Return the [x, y] coordinate for the center point of the cell that contains the specified text.  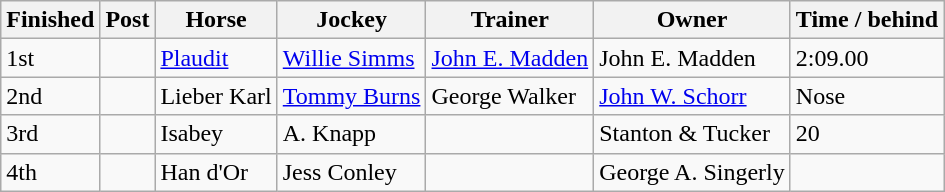
3rd [50, 134]
20 [866, 134]
John W. Schorr [692, 96]
Willie Simms [352, 58]
Time / behind [866, 20]
Stanton & Tucker [692, 134]
Jess Conley [352, 172]
1st [50, 58]
Tommy Burns [352, 96]
Han d'Or [216, 172]
2:09.00 [866, 58]
4th [50, 172]
Post [128, 20]
Finished [50, 20]
Lieber Karl [216, 96]
George Walker [510, 96]
Nose [866, 96]
Plaudit [216, 58]
Jockey [352, 20]
2nd [50, 96]
George A. Singerly [692, 172]
Trainer [510, 20]
Isabey [216, 134]
A. Knapp [352, 134]
Owner [692, 20]
Horse [216, 20]
